Return [X, Y] of the center of cell containing provided text 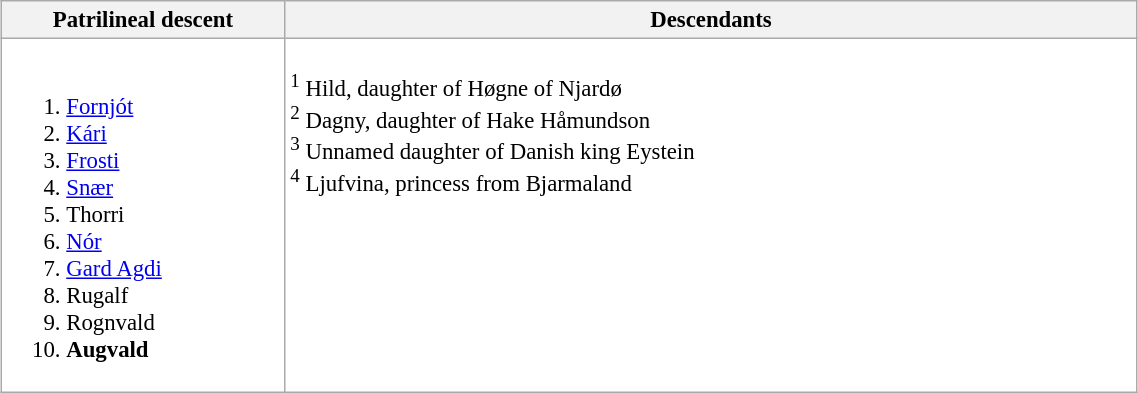
Patrilineal descent [143, 20]
Descendants [711, 20]
FornjótKáriFrostiSnærThorriNórGard AgdiRugalfRognvaldAugvald [143, 216]
